For the text-containing cell, return its midpoint in (X, Y) coordinate format. 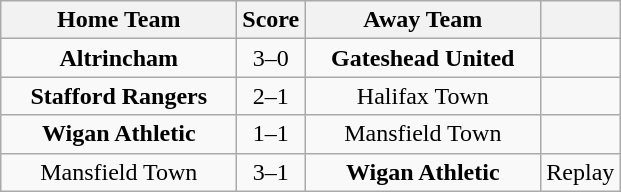
Stafford Rangers (119, 96)
2–1 (271, 96)
Away Team (423, 20)
Altrincham (119, 58)
3–1 (271, 172)
Halifax Town (423, 96)
3–0 (271, 58)
Home Team (119, 20)
Gateshead United (423, 58)
1–1 (271, 134)
Replay (580, 172)
Score (271, 20)
